Determine the [x, y] coordinate at the center of the cell enclosing the given text.  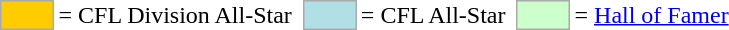
= CFL Division All-Star [175, 15]
= CFL All-Star [433, 15]
